Search for the cell housing the specified text and yield its [X, Y] center coordinate. 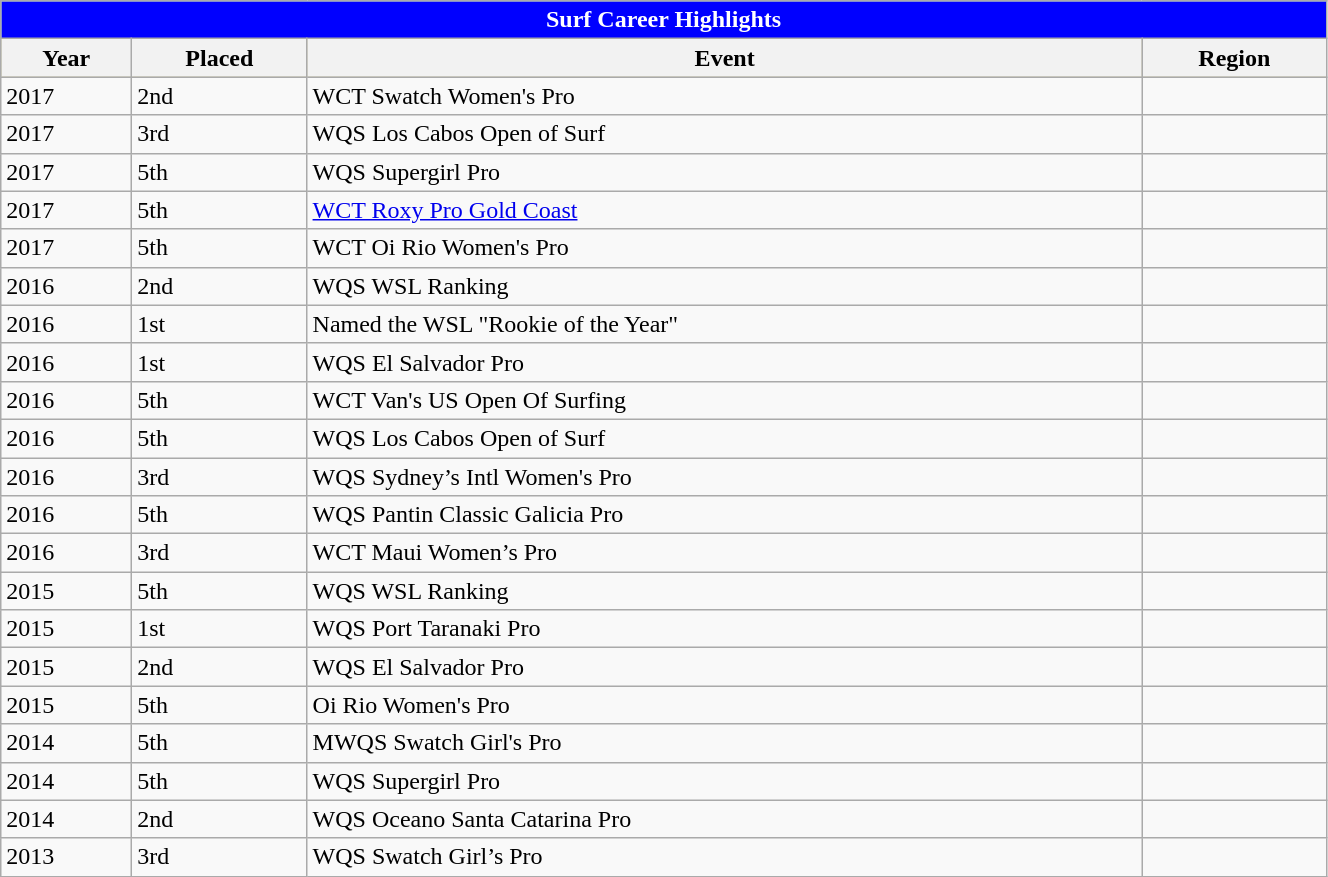
WQS Oceano Santa Catarina Pro [724, 819]
Placed [220, 58]
WCT Van's US Open Of Surfing [724, 400]
Oi Rio Women's Pro [724, 705]
WCT Roxy Pro Gold Coast [724, 210]
2013 [66, 857]
Region [1234, 58]
Year [66, 58]
WQS Pantin Classic Galicia Pro [724, 515]
WQS Sydney’s Intl Women's Pro [724, 477]
WCT Maui Women’s Pro [724, 553]
Named the WSL "Rookie of the Year" [724, 324]
Event [724, 58]
WCT Oi Rio Women's Pro [724, 248]
WQS Swatch Girl’s Pro [724, 857]
Surf Career Highlights [664, 20]
WCT Swatch Women's Pro [724, 96]
MWQS Swatch Girl's Pro [724, 743]
WQS Port Taranaki Pro [724, 629]
